Identify which cell holds the provided text, then report its [X, Y] central coordinate. 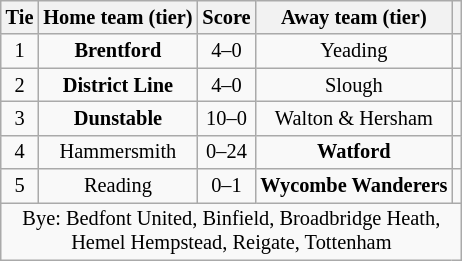
Yeading [354, 51]
Slough [354, 85]
District Line [118, 85]
Tie [20, 17]
0–1 [226, 186]
Away team (tier) [354, 17]
5 [20, 186]
Hammersmith [118, 152]
Walton & Hersham [354, 118]
4 [20, 152]
3 [20, 118]
Reading [118, 186]
Score [226, 17]
Watford [354, 152]
Brentford [118, 51]
Wycombe Wanderers [354, 186]
2 [20, 85]
0–24 [226, 152]
Home team (tier) [118, 17]
Dunstable [118, 118]
1 [20, 51]
Bye: Bedfont United, Binfield, Broadbridge Heath,Hemel Hempstead, Reigate, Tottenham [232, 231]
10–0 [226, 118]
